Output the [X, Y] coordinate of the center of the cell containing the given text.  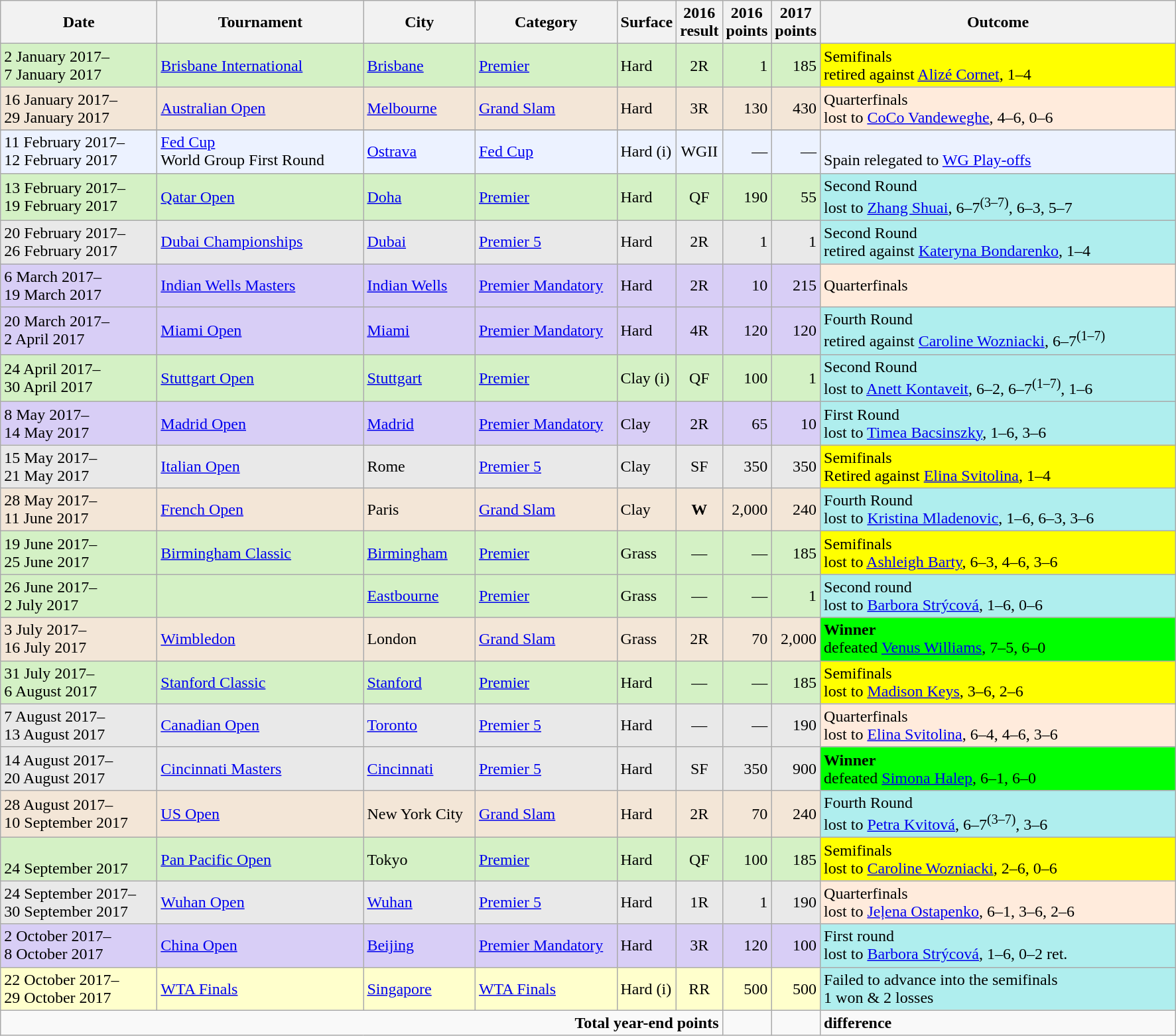
130 [747, 109]
London [419, 639]
Beijing [419, 946]
Second Round retired against Kateryna Bondarenko, 1–4 [998, 243]
Surface [647, 23]
Qatar Open [260, 197]
Indian Wells [419, 285]
2 January 2017– 7 January 2017 [79, 65]
Stuttgart Open [260, 378]
Winner defeated Simona Halep, 6–1, 6–0 [998, 768]
28 August 2017–10 September 2017 [79, 814]
Madrid Open [260, 423]
20 March 2017–2 April 2017 [79, 331]
Dubai [419, 243]
1R [699, 902]
Wuhan [419, 902]
US Open [260, 814]
Spain relegated to WG Play-offs [998, 151]
2 October 2017–8 October 2017 [79, 946]
China Open [260, 946]
Outcome [998, 23]
Doha [419, 197]
Cincinnati [419, 768]
900 [796, 768]
2016 points [747, 23]
Indian Wells Masters [260, 285]
Canadian Open [260, 726]
Italian Open [260, 467]
430 [796, 109]
24 April 2017– 30 April 2017 [79, 378]
3 July 2017–16 July 2017 [79, 639]
Ostrava [419, 151]
2016 result [699, 23]
Eastbourne [419, 596]
Brisbane International [260, 65]
Semifinalsretired against Alizé Cornet, 1–4 [998, 65]
2017 points [796, 23]
Second Round lost to Zhang Shuai, 6–7(3–7), 6–3, 5–7 [998, 197]
Birmingham Classic [260, 553]
difference [998, 1023]
16 January 2017–29 January 2017 [79, 109]
Toronto [419, 726]
Clay (i) [647, 378]
New York City [419, 814]
City [419, 23]
French Open [260, 509]
8 May 2017–14 May 2017 [79, 423]
Quarterfinalslost to Jeļena Ostapenko, 6–1, 3–6, 2–6 [998, 902]
Quarterfinalslost to Elina Svitolina, 6–4, 4–6, 3–6 [998, 726]
Stanford [419, 682]
Fed CupWorld Group First Round [260, 151]
65 [747, 423]
Brisbane [419, 65]
28 May 2017–11 June 2017 [79, 509]
First Round lost to Timea Bacsinszky, 1–6, 3–6 [998, 423]
Paris [419, 509]
Second Round lost to Anett Kontaveit, 6–2, 6–7(1–7), 1–6 [998, 378]
4R [699, 331]
13 February 2017–19 February 2017 [79, 197]
Total year-end points [361, 1023]
Birmingham [419, 553]
Pan Pacific Open [260, 860]
7 August 2017–13 August 2017 [79, 726]
Miami Open [260, 331]
Miami [419, 331]
Tokyo [419, 860]
Semifinalslost to Madison Keys, 3–6, 2–6 [998, 682]
Wimbledon [260, 639]
Fourth Round retired against Caroline Wozniacki, 6–7(1–7) [998, 331]
Cincinnati Masters [260, 768]
Second round lost to Barbora Strýcová, 1–6, 0–6 [998, 596]
Date [79, 23]
Singapore [419, 988]
15 May 2017–21 May 2017 [79, 467]
20 February 2017–26 February 2017 [79, 243]
24 September 2017 [79, 860]
Melbourne [419, 109]
First round lost to Barbora Strýcová, 1–6, 0–2 ret. [998, 946]
W [699, 509]
WGII [699, 151]
19 June 2017– 25 June 2017 [79, 553]
14 August 2017–20 August 2017 [79, 768]
Category [546, 23]
11 February 2017–12 February 2017 [79, 151]
Quarterfinalslost to CoCo Vandeweghe, 4–6, 0–6 [998, 109]
Rome [419, 467]
Winner defeated Venus Williams, 7–5, 6–0 [998, 639]
55 [796, 197]
24 September 2017–30 September 2017 [79, 902]
SemifinalsRetired against Elina Svitolina, 1–4 [998, 467]
Australian Open [260, 109]
Fourth Round lost to Petra Kvitová, 6–7(3–7), 3–6 [998, 814]
Fourth Round lost to Kristina Mladenovic, 1–6, 6–3, 3–6 [998, 509]
Semifinalslost to Ashleigh Barty, 6–3, 4–6, 3–6 [998, 553]
RR [699, 988]
Madrid [419, 423]
26 June 2017– 2 July 2017 [79, 596]
Stuttgart [419, 378]
Stanford Classic [260, 682]
Wuhan Open [260, 902]
6 March 2017–19 March 2017 [79, 285]
Dubai Championships [260, 243]
Failed to advance into the semifinals 1 won & 2 losses [998, 988]
215 [796, 285]
31 July 2017– 6 August 2017 [79, 682]
Semifinalslost to Caroline Wozniacki, 2–6, 0–6 [998, 860]
Quarterfinals [998, 285]
Tournament [260, 23]
22 October 2017– 29 October 2017 [79, 988]
Fed Cup [546, 151]
